From the cell containing the given text, extract its center point as (x, y) coordinate. 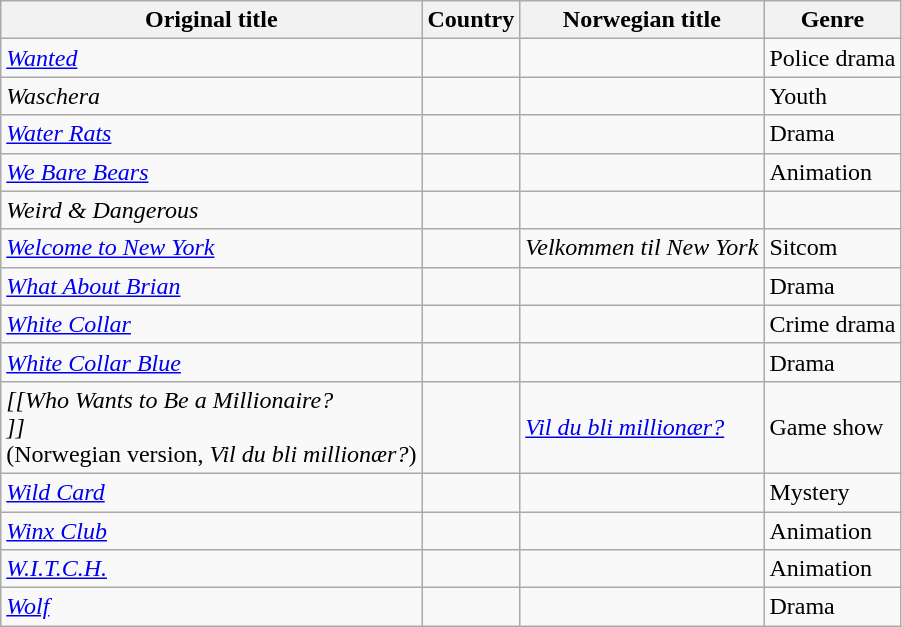
Velkommen til New York (642, 248)
Waschera (212, 96)
Weird & Dangerous (212, 210)
Police drama (832, 58)
Wolf (212, 607)
Sitcom (832, 248)
Wild Card (212, 492)
Wanted (212, 58)
Game show (832, 427)
Original title (212, 20)
Norwegian title (642, 20)
Welcome to New York (212, 248)
Genre (832, 20)
Winx Club (212, 531)
Vil du bli millionær? (642, 427)
W.I.T.C.H. (212, 569)
Country (471, 20)
White Collar Blue (212, 362)
Mystery (832, 492)
White Collar (212, 324)
What About Brian (212, 286)
[[Who Wants to Be a Millionaire?]](Norwegian version, Vil du bli millionær?) (212, 427)
We Bare Bears (212, 172)
Youth (832, 96)
Crime drama (832, 324)
Water Rats (212, 134)
